Detect which cell encompasses the target text, then output its (X, Y) center coordinate. 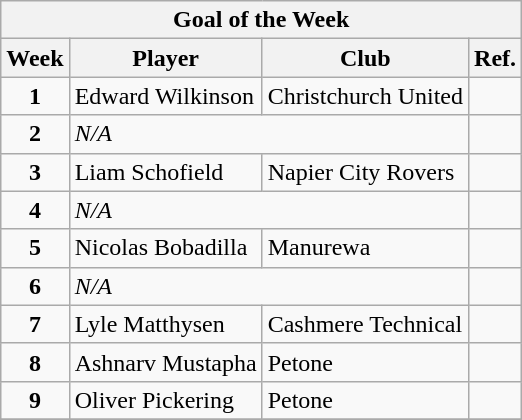
5 (35, 248)
Napier City Rovers (365, 172)
8 (35, 362)
Club (365, 58)
Oliver Pickering (166, 400)
1 (35, 96)
Player (166, 58)
7 (35, 324)
Goal of the Week (262, 20)
Ashnarv Mustapha (166, 362)
Manurewa (365, 248)
Edward Wilkinson (166, 96)
Christchurch United (365, 96)
Week (35, 58)
3 (35, 172)
Ref. (496, 58)
Lyle Matthysen (166, 324)
Cashmere Technical (365, 324)
6 (35, 286)
Nicolas Bobadilla (166, 248)
9 (35, 400)
2 (35, 134)
Liam Schofield (166, 172)
4 (35, 210)
